Pinpoint the cell where the given text exists, returning its (X, Y) midpoint coordinate. 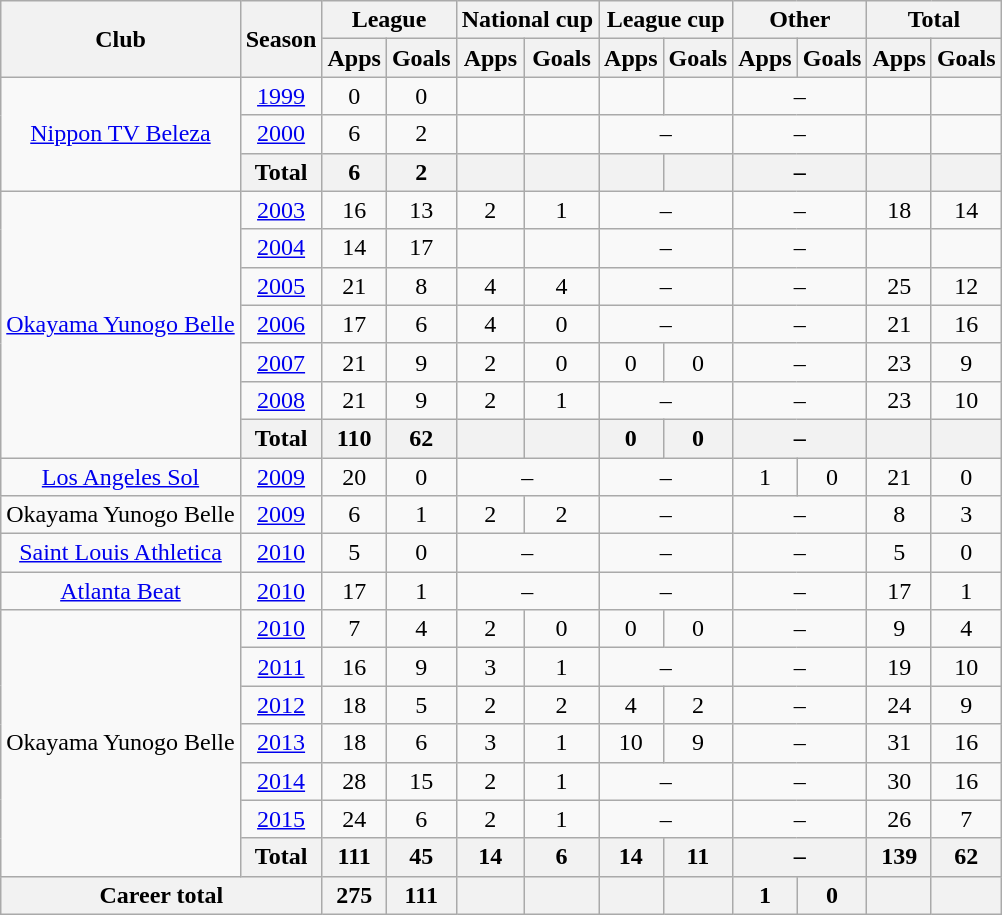
Saint Louis Athletica (120, 553)
2006 (281, 324)
28 (354, 781)
11 (698, 857)
2012 (281, 705)
110 (354, 438)
2008 (281, 400)
30 (899, 781)
139 (899, 857)
31 (899, 743)
2014 (281, 781)
Los Angeles Sol (120, 477)
19 (899, 667)
Atlanta Beat (120, 591)
2003 (281, 210)
2004 (281, 248)
2013 (281, 743)
2011 (281, 667)
Season (281, 39)
26 (899, 819)
25 (899, 286)
2000 (281, 134)
League cup (666, 20)
15 (421, 781)
Career total (162, 895)
Club (120, 39)
Other (800, 20)
2007 (281, 362)
League (389, 20)
275 (354, 895)
2015 (281, 819)
13 (421, 210)
12 (966, 286)
Nippon TV Beleza (120, 134)
1999 (281, 96)
20 (354, 477)
National cup (527, 20)
2005 (281, 286)
45 (421, 857)
